Locate the cell with the specified text and output its [x, y] center coordinate. 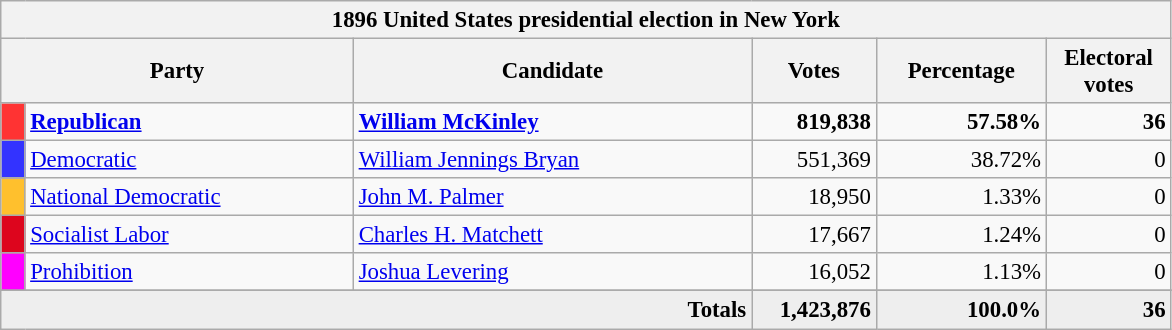
Party [178, 72]
18,950 [814, 197]
1896 United States presidential election in New York [586, 20]
551,369 [814, 160]
57.58% [961, 122]
Republican [189, 122]
38.72% [961, 160]
16,052 [814, 273]
William McKinley [552, 122]
Totals [376, 310]
Electoral votes [1108, 72]
Candidate [552, 72]
819,838 [814, 122]
Charles H. Matchett [552, 235]
1.24% [961, 235]
Democratic [189, 160]
National Democratic [189, 197]
Socialist Labor [189, 235]
Percentage [961, 72]
Prohibition [189, 273]
1.13% [961, 273]
Votes [814, 72]
William Jennings Bryan [552, 160]
100.0% [961, 310]
17,667 [814, 235]
1,423,876 [814, 310]
1.33% [961, 197]
Joshua Levering [552, 273]
John M. Palmer [552, 197]
